For the text-containing cell, return its midpoint in [X, Y] coordinate format. 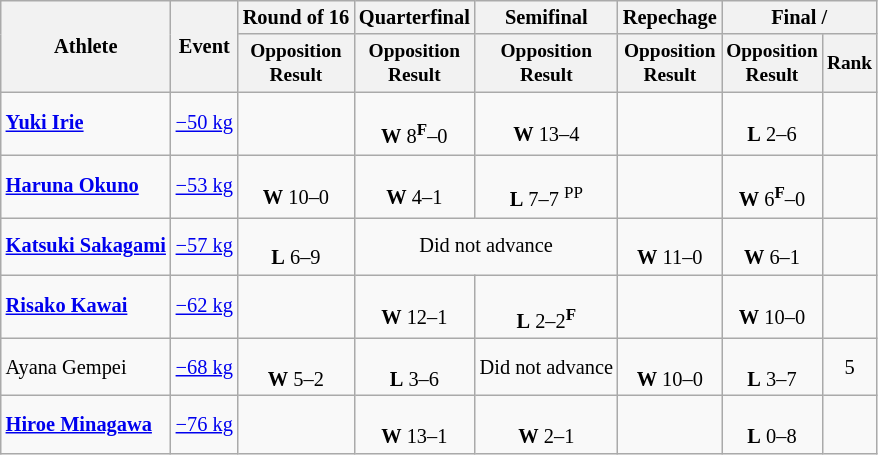
Semifinal [546, 17]
−53 kg [204, 186]
W 13–1 [414, 424]
−68 kg [204, 367]
−62 kg [204, 306]
Final / [800, 17]
Athlete [86, 46]
Hiroe Minagawa [86, 424]
Quarterfinal [414, 17]
Risako Kawai [86, 306]
L 2–6 [772, 122]
W 4–1 [414, 186]
L 3–6 [414, 367]
Haruna Okuno [86, 186]
W 13–4 [546, 122]
W 8F–0 [414, 122]
−57 kg [204, 246]
5 [849, 367]
Yuki Irie [86, 122]
L 3–7 [772, 367]
−76 kg [204, 424]
W 11–0 [670, 246]
L 6–9 [296, 246]
−50 kg [204, 122]
W 6F–0 [772, 186]
W 12–1 [414, 306]
W 5–2 [296, 367]
Event [204, 46]
W 2–1 [546, 424]
L 7–7 PP [546, 186]
Ayana Gempei [86, 367]
W 6–1 [772, 246]
Rank [849, 62]
Round of 16 [296, 17]
L 2–2F [546, 306]
L 0–8 [772, 424]
Katsuki Sakagami [86, 246]
Repechage [670, 17]
